Extract the (x, y) coordinate from the center of the cell holding the provided text.  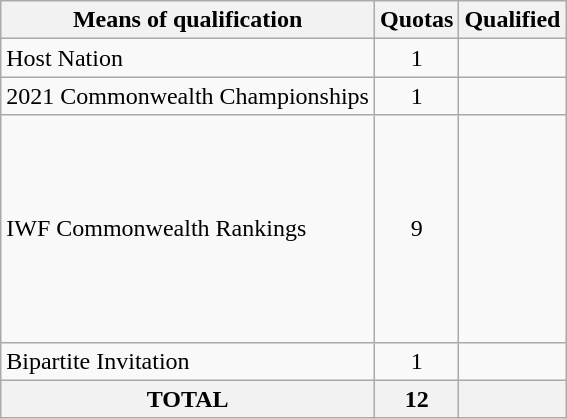
Host Nation (188, 58)
Qualified (512, 20)
12 (416, 399)
Quotas (416, 20)
2021 Commonwealth Championships (188, 96)
9 (416, 228)
Means of qualification (188, 20)
TOTAL (188, 399)
Bipartite Invitation (188, 361)
IWF Commonwealth Rankings (188, 228)
